Provide the (x, y) coordinate of the cell's center where the given text is located.  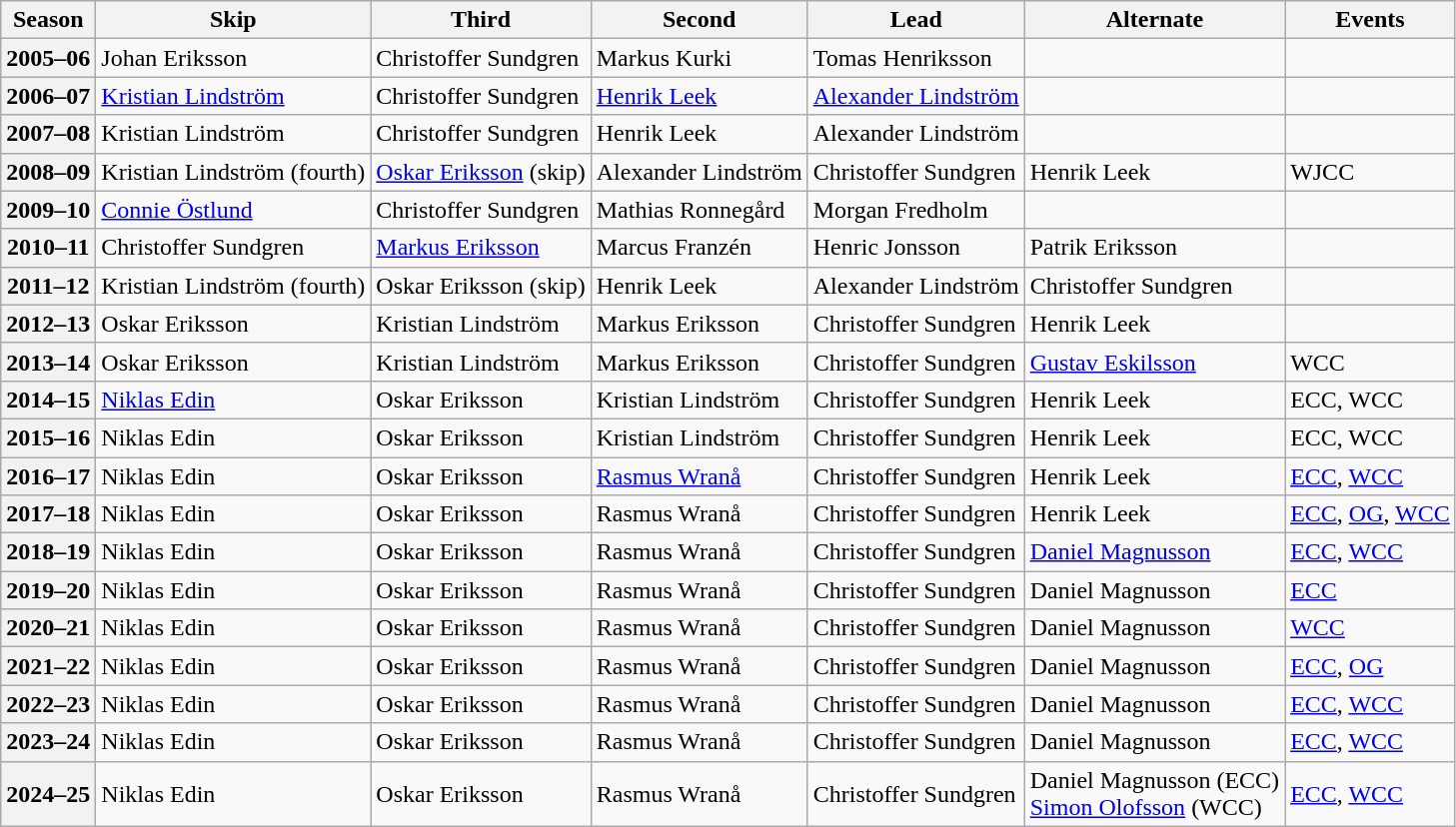
2016–17 (48, 476)
Lead (915, 20)
Marcus Franzén (700, 248)
2006–07 (48, 96)
2018–19 (48, 552)
2010–11 (48, 248)
Gustav Eskilsson (1154, 362)
2023–24 (48, 742)
Second (700, 20)
Season (48, 20)
2021–22 (48, 666)
2024–25 (48, 793)
Markus Kurki (700, 58)
Third (481, 20)
2011–12 (48, 286)
2005–06 (48, 58)
ECC, OG, WCC (1371, 514)
ECC (1371, 590)
Mathias Ronnegård (700, 210)
2019–20 (48, 590)
Morgan Fredholm (915, 210)
Daniel Magnusson (ECC) Simon Olofsson (WCC) (1154, 793)
2012–13 (48, 324)
Johan Eriksson (234, 58)
Events (1371, 20)
2022–23 (48, 704)
Skip (234, 20)
2017–18 (48, 514)
2015–16 (48, 437)
2007–08 (48, 134)
ECC, OG (1371, 666)
2020–21 (48, 628)
Patrik Eriksson (1154, 248)
2008–09 (48, 172)
Tomas Henriksson (915, 58)
2009–10 (48, 210)
2014–15 (48, 400)
2013–14 (48, 362)
Connie Östlund (234, 210)
Henric Jonsson (915, 248)
Alternate (1154, 20)
WJCC (1371, 172)
